From the cell containing the given text, extract its center point as [x, y] coordinate. 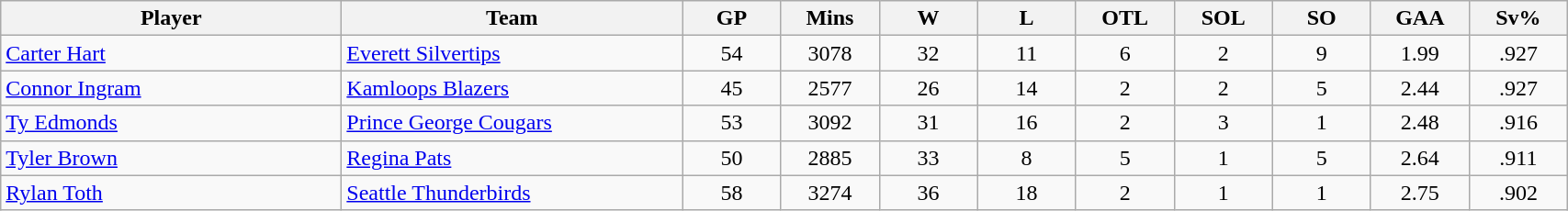
Regina Pats [513, 158]
2.48 [1420, 123]
32 [928, 53]
18 [1027, 193]
2.75 [1420, 193]
Team [513, 18]
3092 [830, 123]
Everett Silvertips [513, 53]
Sv% [1517, 18]
54 [731, 53]
L [1027, 18]
2.44 [1420, 88]
Mins [830, 18]
OTL [1124, 18]
1.99 [1420, 53]
3274 [830, 193]
Ty Edmonds [171, 123]
2.64 [1420, 158]
SOL [1224, 18]
45 [731, 88]
GP [731, 18]
3078 [830, 53]
31 [928, 123]
Carter Hart [171, 53]
53 [731, 123]
2885 [830, 158]
26 [928, 88]
Connor Ingram [171, 88]
Player [171, 18]
SO [1321, 18]
GAA [1420, 18]
Rylan Toth [171, 193]
.902 [1517, 193]
Tyler Brown [171, 158]
50 [731, 158]
33 [928, 158]
58 [731, 193]
2577 [830, 88]
Seattle Thunderbirds [513, 193]
.916 [1517, 123]
3 [1224, 123]
16 [1027, 123]
14 [1027, 88]
6 [1124, 53]
11 [1027, 53]
Kamloops Blazers [513, 88]
.911 [1517, 158]
36 [928, 193]
9 [1321, 53]
Prince George Cougars [513, 123]
8 [1027, 158]
W [928, 18]
